Return [x, y] of the center of cell containing provided text 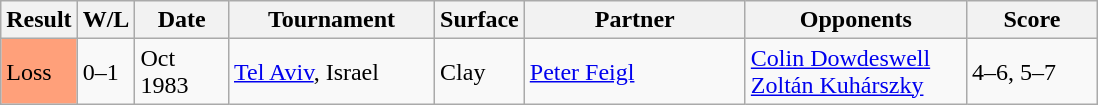
Score [1032, 20]
Loss [39, 72]
Oct 1983 [182, 72]
Date [182, 20]
Opponents [856, 20]
Tel Aviv, Israel [331, 72]
Tournament [331, 20]
W/L [106, 20]
Peter Feigl [634, 72]
Colin Dowdeswell Zoltán Kuhárszky [856, 72]
Partner [634, 20]
0–1 [106, 72]
Surface [480, 20]
Clay [480, 72]
4–6, 5–7 [1032, 72]
Result [39, 20]
